Scan for the cell matching the given text and deliver its (x, y) coordinate at center. 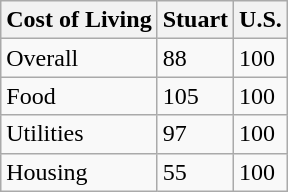
Cost of Living (79, 20)
97 (195, 134)
Food (79, 96)
88 (195, 58)
U.S. (261, 20)
105 (195, 96)
55 (195, 172)
Overall (79, 58)
Housing (79, 172)
Utilities (79, 134)
Stuart (195, 20)
